Find where the given text appears and provide that cell's center as (X, Y) coordinate. 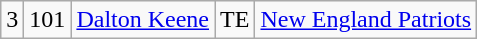
Dalton Keene (143, 20)
3 (12, 20)
101 (48, 20)
New England Patriots (366, 20)
TE (235, 20)
